Capture the cell that displays the provided text and extract its [X, Y] central coordinate. 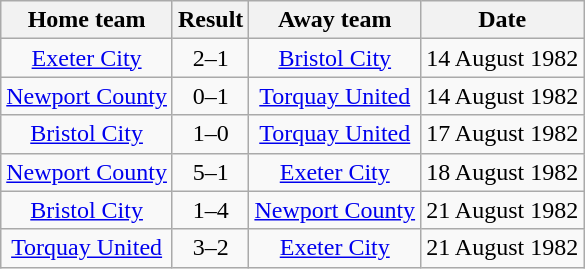
Result [210, 20]
0–1 [210, 96]
Away team [335, 20]
1–0 [210, 134]
5–1 [210, 172]
1–4 [210, 210]
3–2 [210, 248]
18 August 1982 [502, 172]
Home team [87, 20]
17 August 1982 [502, 134]
Date [502, 20]
2–1 [210, 58]
